Return the [x, y] coordinate for the center point of the cell that contains the specified text.  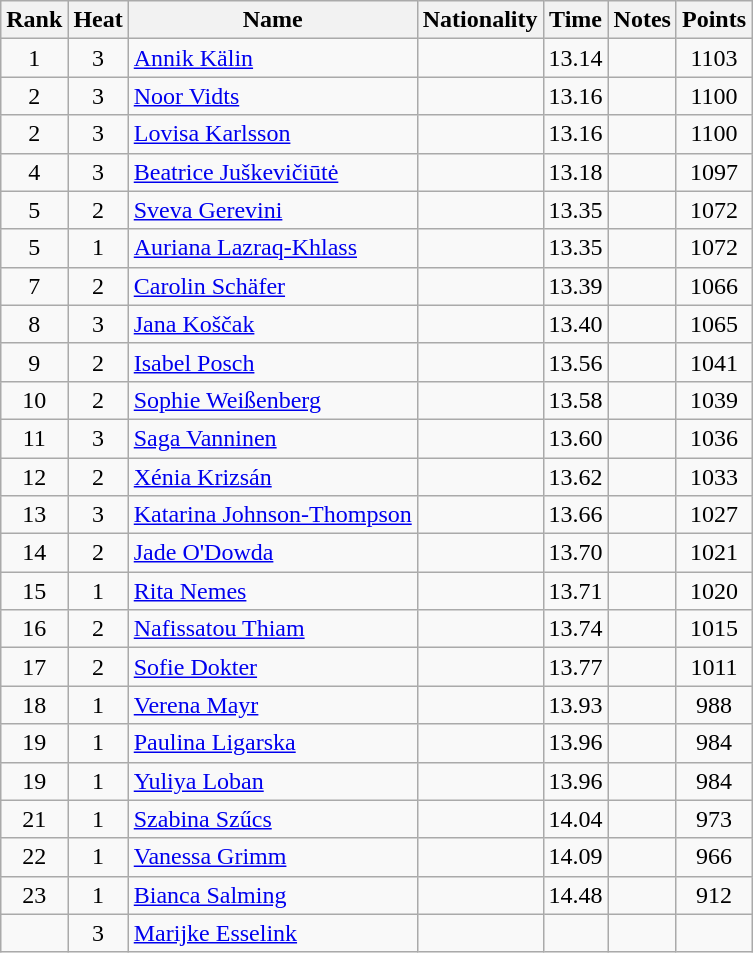
17 [34, 667]
Szabina Szűcs [272, 819]
966 [714, 857]
13.93 [576, 705]
Auriana Lazraq-Khlass [272, 248]
Saga Vanninen [272, 438]
Sofie Dokter [272, 667]
13.18 [576, 172]
1011 [714, 667]
Notes [642, 20]
13.77 [576, 667]
13.66 [576, 515]
1021 [714, 553]
13.39 [576, 286]
Jana Koščak [272, 324]
13.70 [576, 553]
Jade O'Dowda [272, 553]
21 [34, 819]
13.71 [576, 591]
1097 [714, 172]
7 [34, 286]
Time [576, 20]
1020 [714, 591]
1036 [714, 438]
4 [34, 172]
1066 [714, 286]
1065 [714, 324]
13 [34, 515]
14.04 [576, 819]
14.48 [576, 895]
22 [34, 857]
Name [272, 20]
Beatrice Juškevičiūtė [272, 172]
13.40 [576, 324]
12 [34, 477]
13.56 [576, 362]
16 [34, 629]
912 [714, 895]
Paulina Ligarska [272, 743]
8 [34, 324]
1033 [714, 477]
10 [34, 400]
11 [34, 438]
Noor Vidts [272, 96]
Katarina Johnson-Thompson [272, 515]
1015 [714, 629]
13.14 [576, 58]
Lovisa Karlsson [272, 134]
Vanessa Grimm [272, 857]
988 [714, 705]
1041 [714, 362]
Marijke Esselink [272, 933]
Rank [34, 20]
973 [714, 819]
Annik Kälin [272, 58]
Carolin Schäfer [272, 286]
13.74 [576, 629]
13.60 [576, 438]
Rita Nemes [272, 591]
13.62 [576, 477]
1039 [714, 400]
18 [34, 705]
Nationality [480, 20]
1103 [714, 58]
Sveva Gerevini [272, 210]
9 [34, 362]
Isabel Posch [272, 362]
Yuliya Loban [272, 781]
Verena Mayr [272, 705]
Xénia Krizsán [272, 477]
Sophie Weißenberg [272, 400]
1027 [714, 515]
23 [34, 895]
13.58 [576, 400]
14.09 [576, 857]
Nafissatou Thiam [272, 629]
14 [34, 553]
Bianca Salming [272, 895]
Heat [98, 20]
15 [34, 591]
Points [714, 20]
